For the text-containing cell, return its midpoint in (x, y) coordinate format. 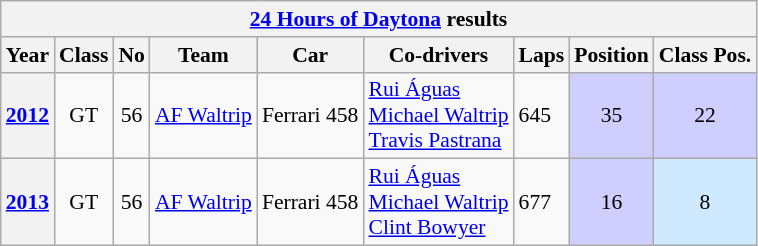
2013 (28, 202)
Rui Águas Michael Waltrip Clint Bowyer (438, 202)
677 (542, 202)
8 (705, 202)
Team (204, 55)
22 (705, 116)
No (132, 55)
16 (611, 202)
Position (611, 55)
2012 (28, 116)
24 Hours of Daytona results (379, 19)
Year (28, 55)
Car (310, 55)
645 (542, 116)
Class (84, 55)
35 (611, 116)
Laps (542, 55)
Class Pos. (705, 55)
Rui Águas Michael Waltrip Travis Pastrana (438, 116)
Co-drivers (438, 55)
